Scan for the cell matching the given text and deliver its [X, Y] coordinate at center. 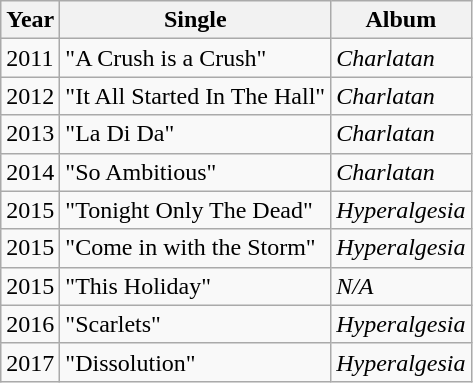
N/A [401, 286]
"Dissolution" [196, 362]
"Come in with the Storm" [196, 248]
"So Ambitious" [196, 172]
2016 [30, 324]
"This Holiday" [196, 286]
Album [401, 20]
"Scarlets" [196, 324]
2013 [30, 134]
Year [30, 20]
"Tonight Only The Dead" [196, 210]
2012 [30, 96]
2014 [30, 172]
Single [196, 20]
"A Crush is a Crush" [196, 58]
2017 [30, 362]
"La Di Da" [196, 134]
"It All Started In The Hall" [196, 96]
2011 [30, 58]
